Output the (X, Y) coordinate of the center of the cell containing the given text.  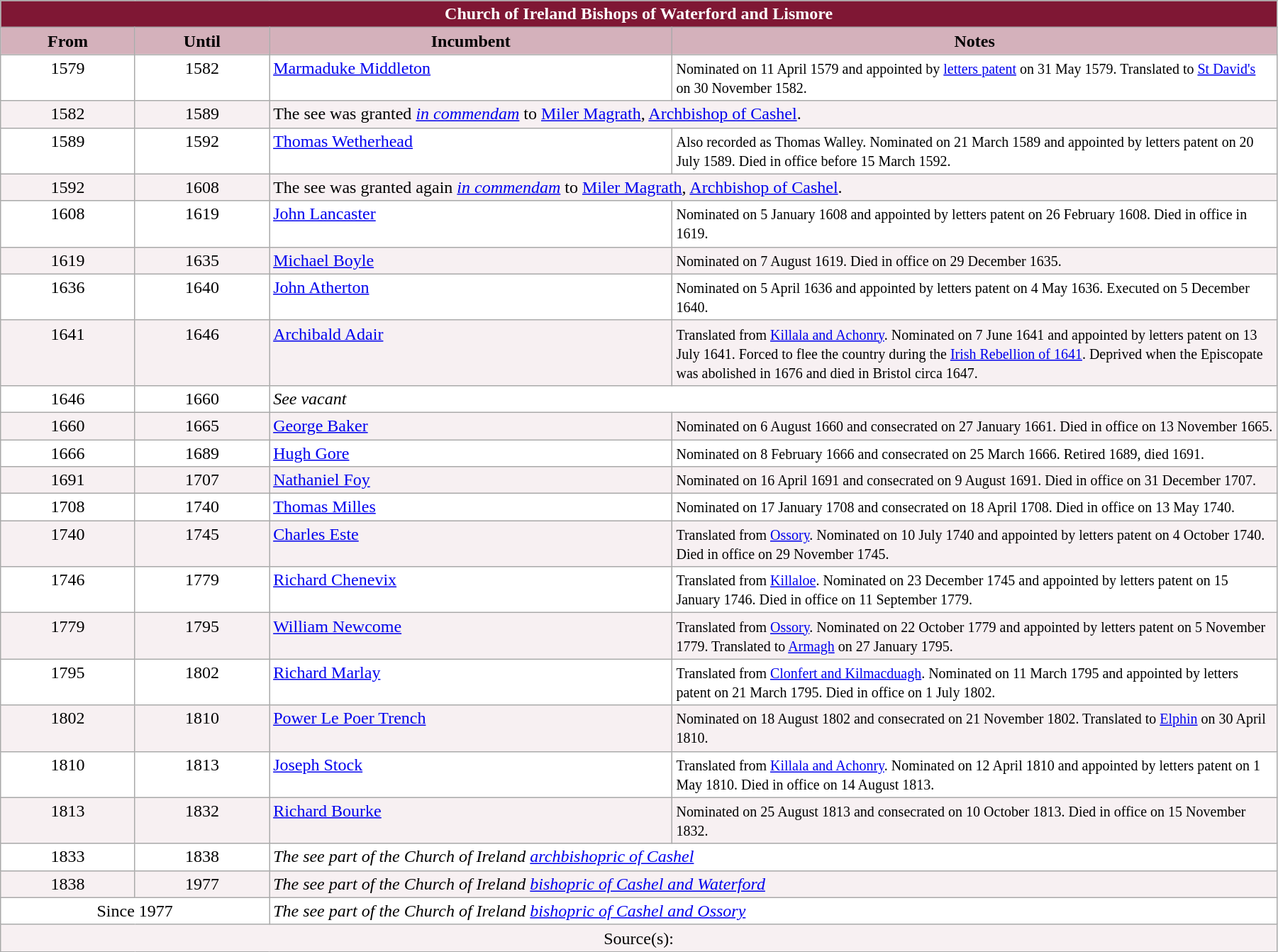
1707 (201, 480)
Translated from Killala and Achonry. Nominated on 12 April 1810 and appointed by letters patent on 1 May 1810. Died in office on 14 August 1813. (974, 775)
The see part of the Church of Ireland archbishopric of Cashel (773, 857)
Richard Bourke (471, 820)
Thomas Wetherhead (471, 150)
The see part of the Church of Ireland bishopric of Cashel and Waterford (773, 884)
1746 (68, 590)
Nathaniel Foy (471, 480)
The see part of the Church of Ireland bishopric of Cashel and Ossory (773, 911)
Nominated on 11 April 1579 and appointed by letters patent on 31 May 1579. Translated to St David's on 30 November 1582. (974, 78)
1689 (201, 453)
Nominated on 5 April 1636 and appointed by letters patent on 4 May 1636. Executed on 5 December 1640. (974, 297)
Charles Este (471, 543)
1636 (68, 297)
Nominated on 6 August 1660 and consecrated on 27 January 1661. Died in office on 13 November 1665. (974, 426)
1635 (201, 260)
Nominated on 7 August 1619. Died in office on 29 December 1635. (974, 260)
Notes (974, 41)
1977 (201, 884)
George Baker (471, 426)
1666 (68, 453)
1579 (68, 78)
Translated from Killaloe. Nominated on 23 December 1745 and appointed by letters patent on 15 January 1746. Died in office on 11 September 1779. (974, 590)
Hugh Gore (471, 453)
Richard Chenevix (471, 590)
1833 (68, 857)
Archibald Adair (471, 353)
1745 (201, 543)
Richard Marlay (471, 682)
Nominated on 18 August 1802 and consecrated on 21 November 1802. Translated to Elphin on 30 April 1810. (974, 728)
Since 1977 (135, 911)
1641 (68, 353)
1708 (68, 507)
1640 (201, 297)
See vacant (773, 399)
Also recorded as Thomas Walley. Nominated on 21 March 1589 and appointed by letters patent on 20 July 1589. Died in office before 15 March 1592. (974, 150)
The see was granted in commendam to Miler Magrath, Archbishop of Cashel. (773, 114)
Marmaduke Middleton (471, 78)
Thomas Milles (471, 507)
Source(s): (639, 938)
Translated from Clonfert and Kilmacduagh. Nominated on 11 March 1795 and appointed by letters patent on 21 March 1795. Died in office on 1 July 1802. (974, 682)
Nominated on 5 January 1608 and appointed by letters patent on 26 February 1608. Died in office in 1619. (974, 224)
John Lancaster (471, 224)
Michael Boyle (471, 260)
Church of Ireland Bishops of Waterford and Lismore (639, 14)
1691 (68, 480)
Translated from Ossory. Nominated on 10 July 1740 and appointed by letters patent on 4 October 1740. Died in office on 29 November 1745. (974, 543)
Translated from Ossory. Nominated on 22 October 1779 and appointed by letters patent on 5 November 1779. Translated to Armagh on 27 January 1795. (974, 636)
Until (201, 41)
Joseph Stock (471, 775)
Nominated on 8 February 1666 and consecrated on 25 March 1666. Retired 1689, died 1691. (974, 453)
Incumbent (471, 41)
Nominated on 16 April 1691 and consecrated on 9 August 1691. Died in office on 31 December 1707. (974, 480)
Power Le Poer Trench (471, 728)
John Atherton (471, 297)
Nominated on 25 August 1813 and consecrated on 10 October 1813. Died in office on 15 November 1832. (974, 820)
William Newcome (471, 636)
The see was granted again in commendam to Miler Magrath, Archbishop of Cashel. (773, 187)
1832 (201, 820)
1665 (201, 426)
Nominated on 17 January 1708 and consecrated on 18 April 1708. Died in office on 13 May 1740. (974, 507)
From (68, 41)
